Return the [x, y] coordinate for the center point of the cell that contains the specified text.  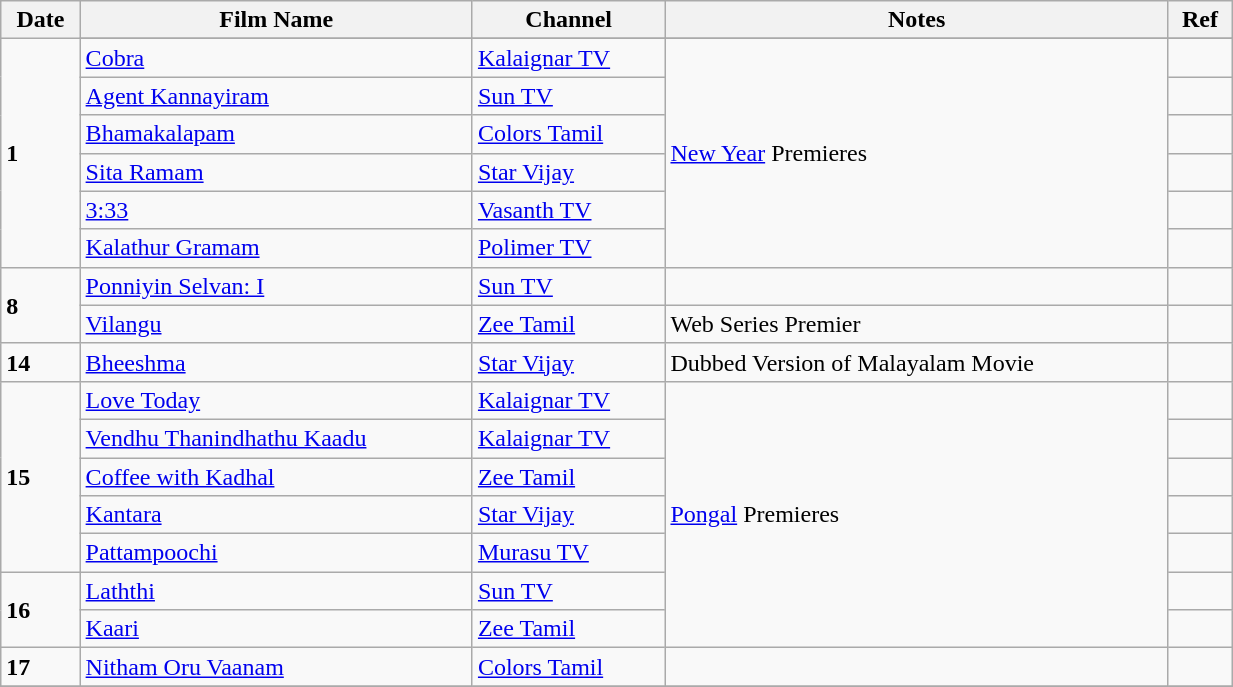
Pattampoochi [276, 553]
Murasu TV [568, 553]
Nitham Oru Vaanam [276, 667]
Kalathur Gramam [276, 248]
Channel [568, 20]
Cobra [276, 58]
Date [40, 20]
16 [40, 610]
Vasanth TV [568, 210]
1 [40, 153]
Coffee with Kadhal [276, 477]
Pongal Premieres [916, 514]
Love Today [276, 400]
Laththi [276, 591]
Bheeshma [276, 362]
New Year Premieres [916, 153]
Sita Ramam [276, 172]
Ponniyin Selvan: I [276, 286]
17 [40, 667]
3:33 [276, 210]
Kantara [276, 515]
8 [40, 305]
Vilangu [276, 324]
Dubbed Version of Malayalam Movie [916, 362]
Web Series Premier [916, 324]
Polimer TV [568, 248]
14 [40, 362]
Agent Kannayiram [276, 96]
Film Name [276, 20]
Kaari [276, 629]
Vendhu Thanindhathu Kaadu [276, 438]
Ref [1200, 20]
Bhamakalapam [276, 134]
Notes [916, 20]
15 [40, 476]
